Capture the cell that displays the provided text and extract its (x, y) central coordinate. 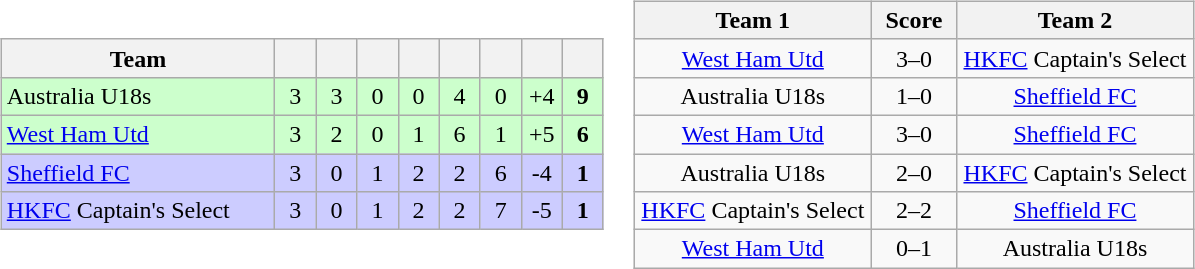
9 (582, 96)
1–0 (914, 96)
7 (500, 211)
4 (460, 96)
Score (914, 20)
2–0 (914, 173)
+4 (542, 96)
+5 (542, 134)
Team 1 (753, 20)
Team 2 (1075, 20)
2–2 (914, 211)
0–1 (914, 249)
-5 (542, 211)
Team (138, 58)
-4 (542, 173)
